Search for the cell housing the specified text and yield its (x, y) center coordinate. 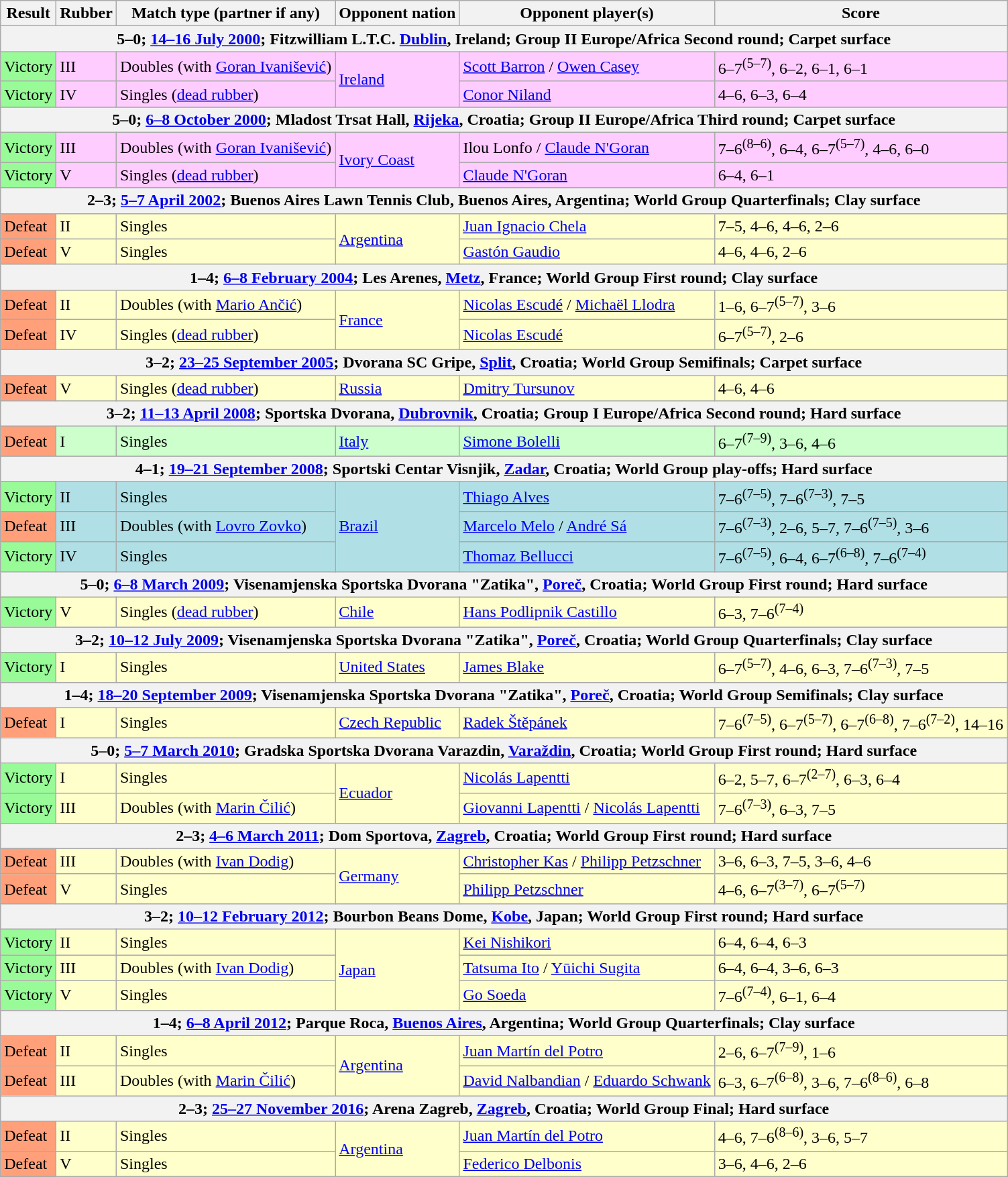
7–6(7–3), 2–6, 5–7, 7–6(7–5), 3–6 (860, 527)
Philipp Petzschner (587, 889)
Simone Bolelli (587, 441)
Result (28, 13)
4–6, 7–6(8–6), 3–6, 5–7 (860, 1136)
Go Soeda (587, 995)
France (397, 319)
Marcelo Melo / André Sá (587, 527)
4–6, 4–6, 2–6 (860, 251)
Dmitry Tursunov (587, 388)
1–6, 6–7(5–7), 3–6 (860, 304)
Ireland (397, 79)
Rubber (87, 13)
Nicolas Escudé (587, 335)
2–3; 25–27 November 2016; Arena Zagreb, Zagreb, Croatia; World Group Final; Hard surface (504, 1109)
Chile (397, 612)
7–6(7–5), 6–7(5–7), 6–7(6–8), 7–6(7–2), 14–16 (860, 723)
Russia (397, 388)
Czech Republic (397, 723)
7–6(7–4), 6–1, 6–4 (860, 995)
5–0; 6–8 March 2009; Visenamjenska Sportska Dvorana "Zatika", Poreč, Croatia; World Group First round; Hard surface (504, 584)
6–2, 5–7, 6–7(2–7), 6–3, 6–4 (860, 778)
Thiago Alves (587, 496)
6–3, 7–6(7–4) (860, 612)
David Nalbandian / Eduardo Schwank (587, 1081)
Score (860, 13)
6–7(5–7), 2–6 (860, 335)
Giovanni Lapentti / Nicolás Lapentti (587, 807)
5–0; 6–8 October 2000; Mladost Trsat Hall, Rijeka, Croatia; Group II Europe/Africa Third round; Carpet surface (504, 119)
Christopher Kas / Philipp Petzschner (587, 861)
Scott Barron / Owen Casey (587, 67)
Brazil (397, 526)
4–1; 19–21 September 2008; Sportski Centar Visnjik, Zadar, Croatia; World Group play-offs; Hard surface (504, 469)
Gastón Gaudio (587, 251)
1–4; 6–8 February 2004; Les Arenes, Metz, France; World Group First round; Clay surface (504, 277)
Nicolas Escudé / Michaël Llodra (587, 304)
Hans Podlipnik Castillo (587, 612)
1–4; 6–8 April 2012; Parque Roca, Buenos Aires, Argentina; World Group Quarterfinals; Clay surface (504, 1023)
Doubles (with Mario Ančić) (225, 304)
Claude N'Goran (587, 175)
Ilou Lonfo / Claude N'Goran (587, 148)
1–4; 18–20 September 2009; Visenamjenska Sportska Dvorana "Zatika", Poreč, Croatia; World Group Semifinals; Clay surface (504, 695)
Federico Delbonis (587, 1164)
3–6, 6–3, 7–5, 3–6, 4–6 (860, 861)
7–6(8–6), 6–4, 6–7(5–7), 4–6, 6–0 (860, 148)
4–6, 6–7(3–7), 6–7(5–7) (860, 889)
Juan Ignacio Chela (587, 226)
4–6, 4–6 (860, 388)
Opponent nation (397, 13)
5–0; 5–7 March 2010; Gradska Sportska Dvorana Varazdin, Varaždin, Croatia; World Group First round; Hard surface (504, 750)
7–5, 4–6, 4–6, 2–6 (860, 226)
6–3, 6–7(6–8), 3–6, 7–6(8–6), 6–8 (860, 1081)
2–3; 4–6 March 2011; Dom Sportova, Zagreb, Croatia; World Group First round; Hard surface (504, 836)
6–7(5–7), 4–6, 6–3, 7–6(7–3), 7–5 (860, 668)
James Blake (587, 668)
3–2; 10–12 July 2009; Visenamjenska Sportska Dvorana "Zatika", Poreč, Croatia; World Group Quarterfinals; Clay surface (504, 640)
7–6(7–3), 6–3, 7–5 (860, 807)
6–4, 6–4, 3–6, 6–3 (860, 968)
3–2; 23–25 September 2005; Dvorana SC Gripe, Split, Croatia; World Group Semifinals; Carpet surface (504, 363)
3–2; 11–13 April 2008; Sportska Dvorana, Dubrovnik, Croatia; Group I Europe/Africa Second round; Hard surface (504, 414)
Doubles (with Lovro Zovko) (225, 527)
Thomaz Bellucci (587, 557)
6–7(5–7), 6–2, 6–1, 6–1 (860, 67)
United States (397, 668)
7–6(7–5), 6–4, 6–7(6–8), 7–6(7–4) (860, 557)
7–6(7–5), 7–6(7–3), 7–5 (860, 496)
Ivory Coast (397, 161)
Kei Nishikori (587, 942)
Germany (397, 876)
Italy (397, 441)
Nicolás Lapentti (587, 778)
5–0; 14–16 July 2000; Fitzwilliam L.T.C. Dublin, Ireland; Group II Europe/Africa Second round; Carpet surface (504, 39)
Ecuador (397, 793)
6–7(7–9), 3–6, 4–6 (860, 441)
2–3; 5–7 April 2002; Buenos Aires Lawn Tennis Club, Buenos Aires, Argentina; World Group Quarterfinals; Clay surface (504, 201)
Opponent player(s) (587, 13)
2–6, 6–7(7–9), 1–6 (860, 1052)
6–4, 6–4, 6–3 (860, 942)
3–6, 4–6, 2–6 (860, 1164)
4–6, 6–3, 6–4 (860, 94)
6–4, 6–1 (860, 175)
3–2; 10–12 February 2012; Bourbon Beans Dome, Kobe, Japan; World Group First round; Hard surface (504, 917)
Conor Niland (587, 94)
Japan (397, 970)
Tatsuma Ito / Yūichi Sugita (587, 968)
Match type (partner if any) (225, 13)
Radek Štěpánek (587, 723)
